Locate the cell with the specified text and output its (x, y) center coordinate. 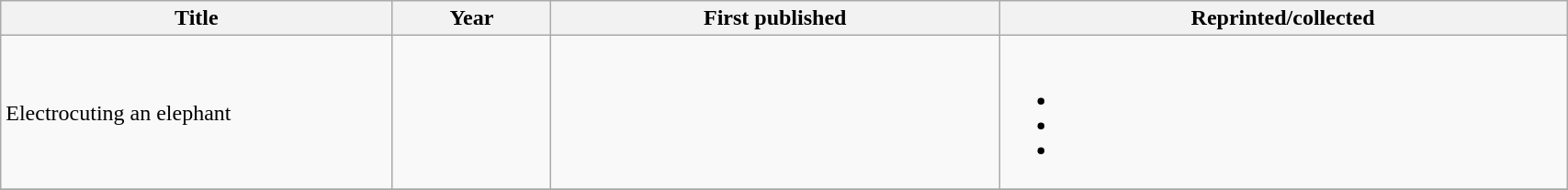
Title (197, 18)
First published (775, 18)
Reprinted/collected (1283, 18)
Electrocuting an elephant (197, 112)
Year (472, 18)
